Identify which cell holds the provided text, then report its [x, y] central coordinate. 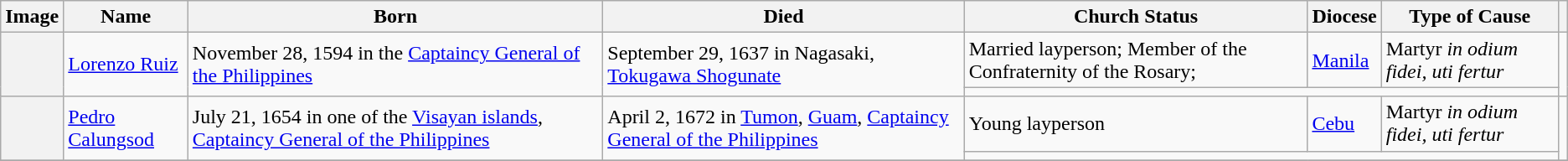
Cebu [1344, 124]
Name [126, 17]
Diocese [1344, 17]
July 21, 1654 in one of the Visayan islands, Captaincy General of the Philippines [395, 128]
April 2, 1672 in Tumon, Guam, Captaincy General of the Philippines [784, 128]
Born [395, 17]
Young layperson [1136, 124]
November 28, 1594 in the Captaincy General of the Philippines [395, 65]
Lorenzo Ruiz [126, 65]
Pedro Calungsod [126, 128]
Image [32, 17]
Church Status [1136, 17]
Married layperson; Member of the Confraternity of the Rosary; [1136, 60]
Manila [1344, 60]
Type of Cause [1469, 17]
September 29, 1637 in Nagasaki, Tokugawa Shogunate [784, 65]
Died [784, 17]
